From the cell containing the given text, extract its center point as [X, Y] coordinate. 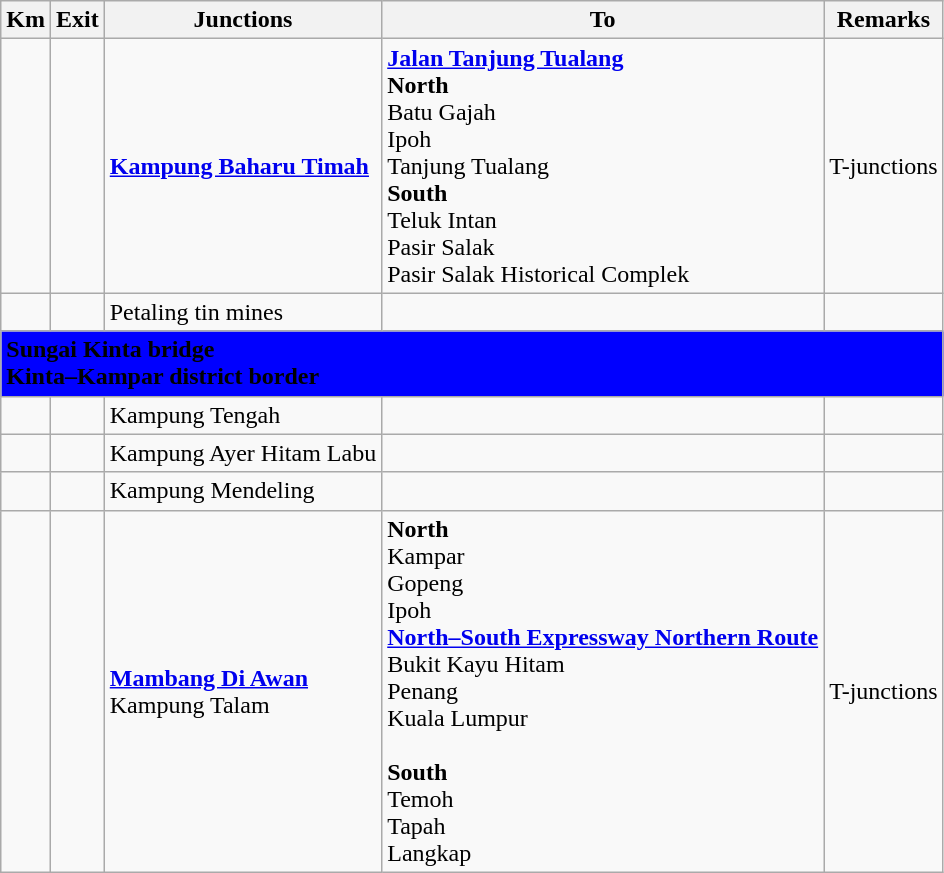
Kampung Baharu Timah [242, 166]
Km [26, 20]
Kampung Mendeling [242, 491]
Exit [77, 20]
Jalan Tanjung TualangNorthBatu GajahIpohTanjung TualangSouthTeluk IntanPasir SalakPasir Salak Historical Complek [603, 166]
Petaling tin mines [242, 312]
To [603, 20]
Junctions [242, 20]
Kampung Ayer Hitam Labu [242, 453]
Kampung Tengah [242, 415]
North Kampar Gopeng Ipoh North–South Expressway Northern RouteBukit Kayu HitamPenangKuala LumpurSouth Temoh Tapah Langkap [603, 691]
Mambang Di AwanKampung Talam [242, 691]
Sungai Kinta bridgeKinta–Kampar district border [472, 364]
Remarks [884, 20]
